From the cell containing the given text, extract its center point as [X, Y] coordinate. 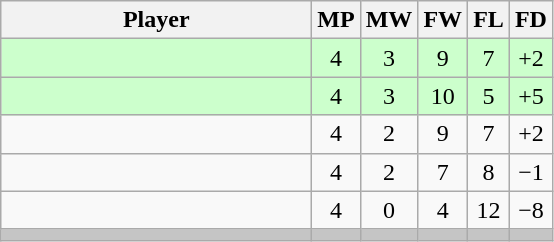
5 [489, 96]
FD [530, 20]
+5 [530, 96]
Player [156, 20]
FL [489, 20]
MP [336, 20]
MW [389, 20]
8 [489, 172]
10 [443, 96]
FW [443, 20]
12 [489, 210]
−1 [530, 172]
−8 [530, 210]
0 [389, 210]
